For the text-containing cell, return its midpoint in (x, y) coordinate format. 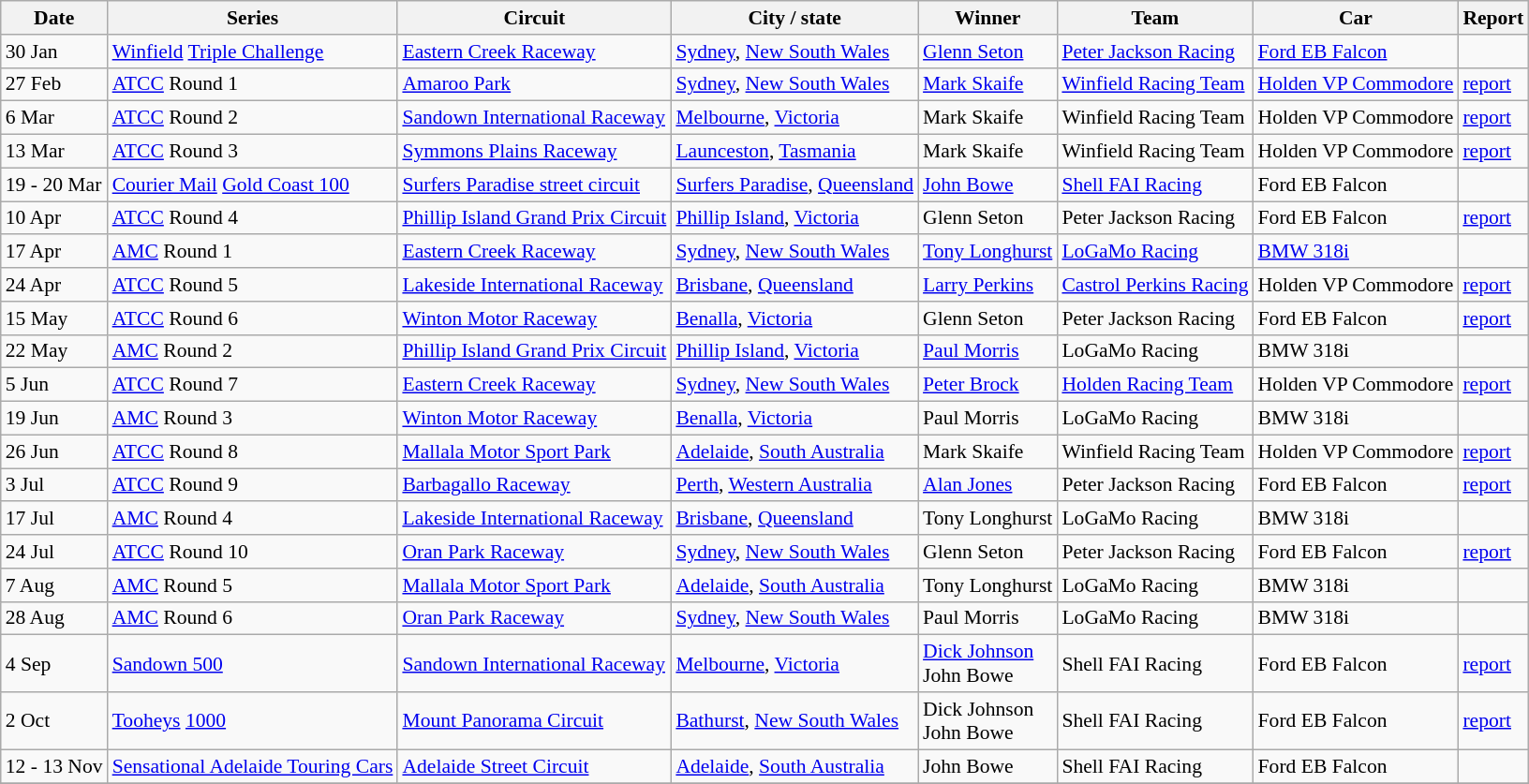
27 Feb (54, 84)
Holden Racing Team (1154, 385)
22 May (54, 351)
Alan Jones (987, 485)
2 Oct (54, 721)
ATCC Round 3 (253, 152)
ATCC Round 1 (253, 84)
10 Apr (54, 218)
AMC Round 2 (253, 351)
AMC Round 6 (253, 618)
Winner (987, 18)
ATCC Round 10 (253, 552)
Symmons Plains Raceway (534, 152)
Adelaide Street Circuit (534, 766)
ATCC Round 7 (253, 385)
Perth, Western Australia (794, 485)
Launceston, Tasmania (794, 152)
3 Jul (54, 485)
ATCC Round 4 (253, 218)
28 Aug (54, 618)
Car (1357, 18)
Courier Mail Gold Coast 100 (253, 185)
17 Jul (54, 519)
AMC Round 1 (253, 252)
6 Mar (54, 118)
30 Jan (54, 52)
5 Jun (54, 385)
Team (1154, 18)
Date (54, 18)
Report (1493, 18)
Barbagallo Raceway (534, 485)
19 Jun (54, 419)
26 Jun (54, 451)
Mount Panorama Circuit (534, 721)
Circuit (534, 18)
4 Sep (54, 663)
Bathurst, New South Wales (794, 721)
City / state (794, 18)
Surfers Paradise street circuit (534, 185)
Series (253, 18)
ATCC Round 8 (253, 451)
Tooheys 1000 (253, 721)
Castrol Perkins Racing (1154, 285)
Amaroo Park (534, 84)
ATCC Round 6 (253, 318)
Winfield Triple Challenge (253, 52)
24 Jul (54, 552)
Peter Brock (987, 385)
13 Mar (54, 152)
ATCC Round 2 (253, 118)
Sandown 500 (253, 663)
Larry Perkins (987, 285)
ATCC Round 5 (253, 285)
AMC Round 5 (253, 585)
ATCC Round 9 (253, 485)
15 May (54, 318)
Surfers Paradise, Queensland (794, 185)
12 - 13 Nov (54, 766)
AMC Round 3 (253, 419)
17 Apr (54, 252)
Sensational Adelaide Touring Cars (253, 766)
7 Aug (54, 585)
24 Apr (54, 285)
19 - 20 Mar (54, 185)
AMC Round 4 (253, 519)
